From the cell containing the given text, extract its center point as (x, y) coordinate. 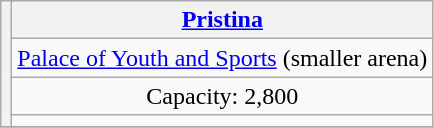
Pristina (222, 20)
Capacity: 2,800 (222, 96)
Palace of Youth and Sports (smaller arena) (222, 58)
